Locate the cell with the specified text and output its [x, y] center coordinate. 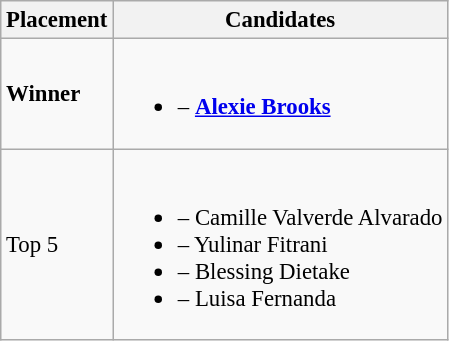
Candidates [280, 20]
– Camille Valverde Alvarado – Yulinar Fitrani – Blessing Dietake – Luisa Fernanda [280, 244]
– Alexie Brooks [280, 94]
Placement [57, 20]
Winner [57, 94]
Top 5 [57, 244]
